Locate the cell with the specified text and output its (X, Y) center coordinate. 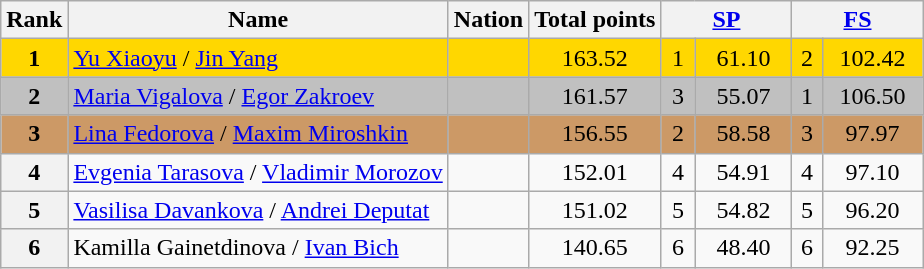
Nation (488, 20)
Maria Vigalova / Egor Zakroev (258, 96)
Vasilisa Davankova / Andrei Deputat (258, 210)
Kamilla Gainetdinova / Ivan Bich (258, 248)
96.20 (872, 210)
58.58 (744, 134)
163.52 (595, 58)
SP (726, 20)
Evgenia Tarasova / Vladimir Morozov (258, 172)
55.07 (744, 96)
97.97 (872, 134)
Yu Xiaoyu / Jin Yang (258, 58)
156.55 (595, 134)
106.50 (872, 96)
140.65 (595, 248)
Rank (34, 20)
54.82 (744, 210)
Total points (595, 20)
Lina Fedorova / Maxim Miroshkin (258, 134)
161.57 (595, 96)
48.40 (744, 248)
102.42 (872, 58)
FS (858, 20)
61.10 (744, 58)
152.01 (595, 172)
92.25 (872, 248)
151.02 (595, 210)
54.91 (744, 172)
97.10 (872, 172)
Name (258, 20)
